From the cell containing the given text, extract its center point as (X, Y) coordinate. 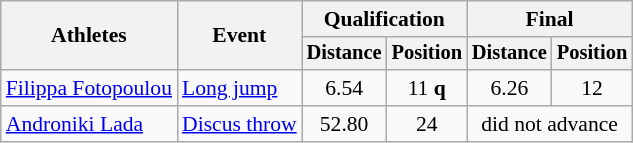
11 q (427, 88)
Final (550, 19)
Discus throw (240, 124)
6.26 (510, 88)
Long jump (240, 88)
Qualification (384, 19)
did not advance (550, 124)
Filippa Fotopoulou (89, 88)
Athletes (89, 36)
12 (592, 88)
6.54 (344, 88)
52.80 (344, 124)
Androniki Lada (89, 124)
Event (240, 36)
24 (427, 124)
